Identify which cell holds the provided text, then report its (X, Y) central coordinate. 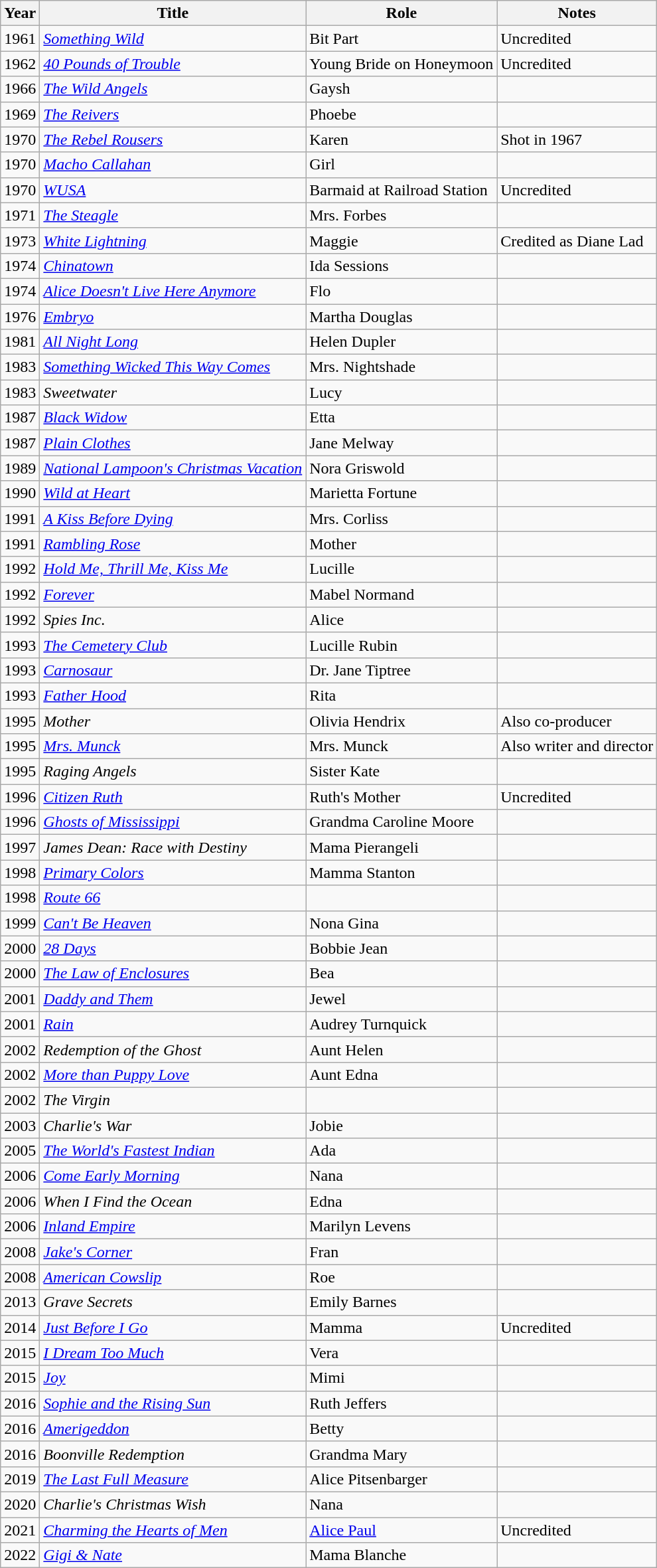
Betty (402, 1429)
Mamma (402, 1328)
Dr. Jane Tiptree (402, 670)
Inland Empire (173, 1227)
Karen (402, 139)
The World's Fastest Indian (173, 1151)
The Law of Enclosures (173, 974)
Title (173, 13)
Girl (402, 165)
Bea (402, 974)
Bit Part (402, 39)
I Dream Too Much (173, 1353)
Mrs. Corliss (402, 519)
1966 (20, 89)
Bobbie Jean (402, 948)
Marietta Fortune (402, 493)
National Lampoon's Christmas Vacation (173, 468)
James Dean: Race with Destiny (173, 847)
2019 (20, 1479)
Also co-producer (577, 721)
Nora Griswold (402, 468)
2003 (20, 1126)
Alice (402, 620)
Emily Barnes (402, 1302)
Mama Blanche (402, 1555)
1990 (20, 493)
When I Find the Ocean (173, 1201)
Rambling Rose (173, 544)
Mamma Stanton (402, 873)
Alice Pitsenbarger (402, 1479)
Chinatown (173, 266)
Jobie (402, 1126)
Macho Callahan (173, 165)
Notes (577, 13)
Aunt Helen (402, 1049)
Fran (402, 1252)
Mrs. Nightshade (402, 367)
Boonville Redemption (173, 1454)
Also writer and director (577, 746)
Jewel (402, 999)
The Virgin (173, 1100)
28 Days (173, 948)
Mabel Normand (402, 594)
Olivia Hendrix (402, 721)
American Cowslip (173, 1277)
Etta (402, 418)
2022 (20, 1555)
Daddy and Them (173, 999)
All Night Long (173, 342)
Can't Be Heaven (173, 923)
The Wild Angels (173, 89)
Sophie and the Rising Sun (173, 1403)
Phoebe (402, 114)
Black Widow (173, 418)
WUSA (173, 190)
More than Puppy Love (173, 1075)
Wild at Heart (173, 493)
Shot in 1967 (577, 139)
Ghosts of Mississippi (173, 822)
1989 (20, 468)
Credited as Diane Lad (577, 240)
Sweetwater (173, 392)
Ida Sessions (402, 266)
Ruth's Mother (402, 797)
2005 (20, 1151)
Alice Paul (402, 1529)
1976 (20, 317)
Redemption of the Ghost (173, 1049)
Jake's Corner (173, 1252)
The Last Full Measure (173, 1479)
1997 (20, 847)
Amerigeddon (173, 1429)
Something Wicked This Way Comes (173, 367)
The Rebel Rousers (173, 139)
1961 (20, 39)
Come Early Morning (173, 1176)
2013 (20, 1302)
Grandma Caroline Moore (402, 822)
Ada (402, 1151)
Young Bride on Honeymoon (402, 64)
Marilyn Levens (402, 1227)
The Reivers (173, 114)
Lucy (402, 392)
Lucille Rubin (402, 645)
Gigi & Nate (173, 1555)
Grave Secrets (173, 1302)
Vera (402, 1353)
Nona Gina (402, 923)
Alice Doesn't Live Here Anymore (173, 291)
Rita (402, 695)
Rain (173, 1024)
Audrey Turnquick (402, 1024)
Father Hood (173, 695)
Sister Kate (402, 772)
Charlie's Christmas Wish (173, 1504)
The Cemetery Club (173, 645)
Edna (402, 1201)
Something Wild (173, 39)
2014 (20, 1328)
Hold Me, Thrill Me, Kiss Me (173, 569)
Jane Melway (402, 443)
Mama Pierangeli (402, 847)
Flo (402, 291)
Mrs. Forbes (402, 215)
Just Before I Go (173, 1328)
Citizen Ruth (173, 797)
Year (20, 13)
Role (402, 13)
Plain Clothes (173, 443)
Embryo (173, 317)
Lucille (402, 569)
1999 (20, 923)
Roe (402, 1277)
Carnosaur (173, 670)
2021 (20, 1529)
2020 (20, 1504)
Martha Douglas (402, 317)
Grandma Mary (402, 1454)
1973 (20, 240)
A Kiss Before Dying (173, 519)
40 Pounds of Trouble (173, 64)
Joy (173, 1378)
Aunt Edna (402, 1075)
Helen Dupler (402, 342)
Spies Inc. (173, 620)
Barmaid at Railroad Station (402, 190)
Maggie (402, 240)
1981 (20, 342)
1971 (20, 215)
White Lightning (173, 240)
Route 66 (173, 898)
Forever (173, 594)
Charming the Hearts of Men (173, 1529)
Mimi (402, 1378)
Gaysh (402, 89)
Primary Colors (173, 873)
1969 (20, 114)
Ruth Jeffers (402, 1403)
Charlie's War (173, 1126)
The Steagle (173, 215)
1962 (20, 64)
Raging Angels (173, 772)
